Scan for the cell matching the given text and deliver its [X, Y] coordinate at center. 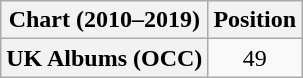
49 [255, 58]
Chart (2010–2019) [104, 20]
Position [255, 20]
UK Albums (OCC) [104, 58]
